Scan for the cell matching the given text and deliver its [x, y] coordinate at center. 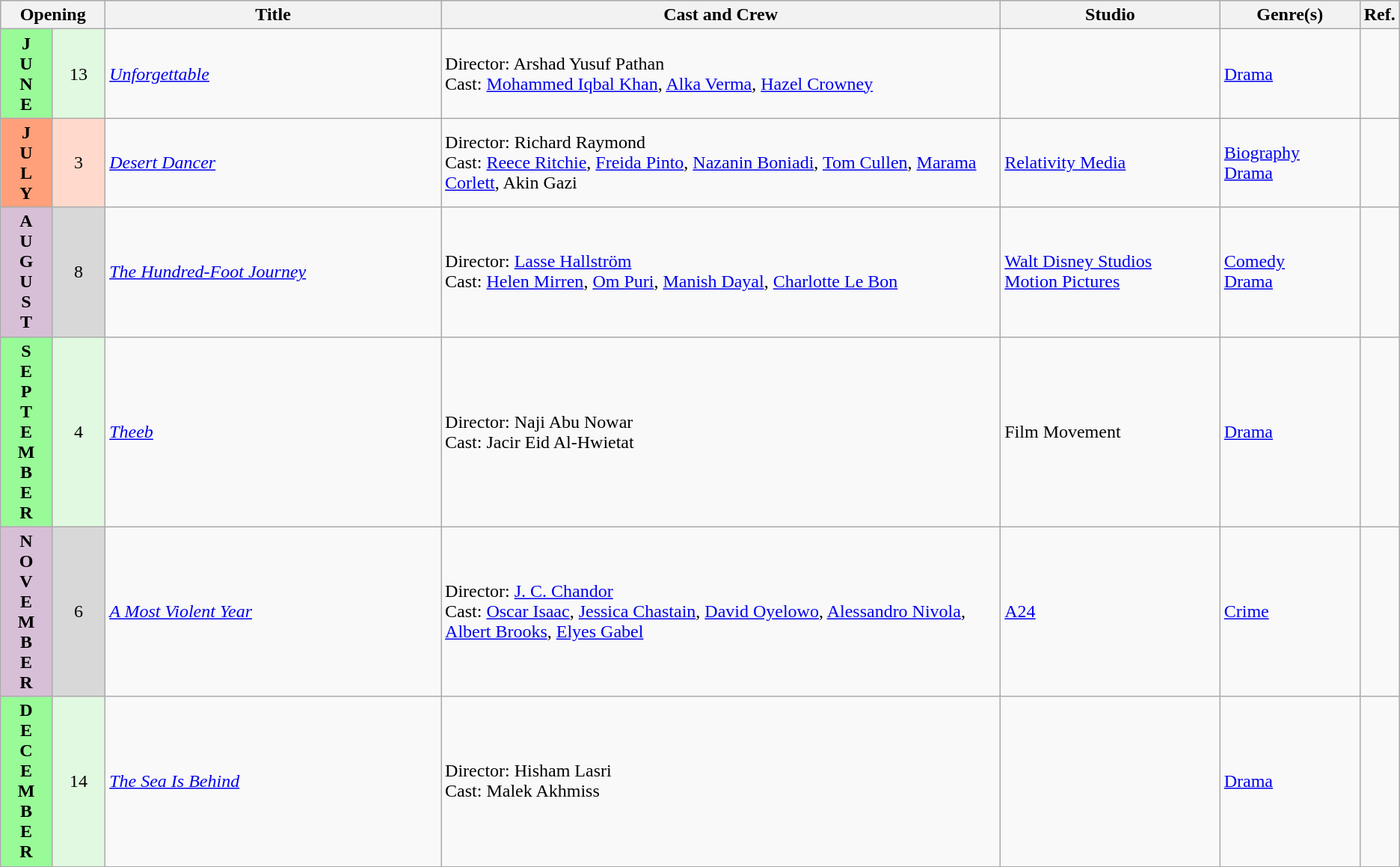
Director: Arshad Yusuf Pathan Cast: Mohammed Iqbal Khan, Alka Verma, Hazel Crowney [721, 73]
SEPTEMBER [27, 432]
6 [78, 612]
Director: Lasse Hallström Cast: Helen Mirren, Om Puri, Manish Dayal, Charlotte Le Bon [721, 272]
Opening [53, 15]
3 [78, 163]
A Most Violent Year [274, 612]
Theeb [274, 432]
NOVEMBER [27, 612]
Film Movement [1110, 432]
Director: Hisham Lasri Cast: Malek Akhmiss [721, 781]
Comedy Drama [1289, 272]
DECEMBER [27, 781]
Genre(s) [1289, 15]
Biography Drama [1289, 163]
Unforgettable [274, 73]
Relativity Media [1110, 163]
Ref. [1379, 15]
Director: J. C. Chandor Cast: Oscar Isaac, Jessica Chastain, David Oyelowo, Alessandro Nivola, Albert Brooks, Elyes Gabel [721, 612]
JULY [27, 163]
The Sea Is Behind [274, 781]
8 [78, 272]
JUNE [27, 73]
A24 [1110, 612]
Title [274, 15]
14 [78, 781]
Studio [1110, 15]
Desert Dancer [274, 163]
Crime [1289, 612]
Cast and Crew [721, 15]
13 [78, 73]
4 [78, 432]
AUGUST [27, 272]
Director: Richard Raymond Cast: Reece Ritchie, Freida Pinto, Nazanin Boniadi, Tom Cullen, Marama Corlett, Akin Gazi [721, 163]
Director: Naji Abu Nowar Cast: Jacir Eid Al-Hwietat [721, 432]
The Hundred-Foot Journey [274, 272]
Walt Disney StudiosMotion Pictures [1110, 272]
